Capture the cell that displays the provided text and extract its [X, Y] central coordinate. 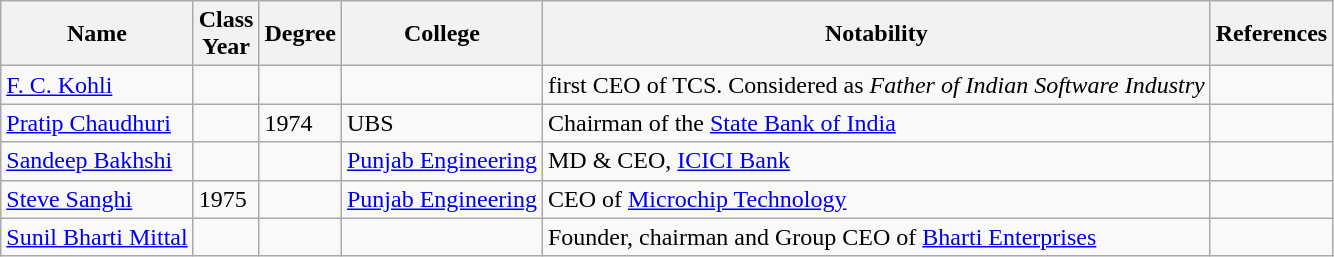
MD & CEO, ICICI Bank [876, 161]
first CEO of TCS. Considered as Father of Indian Software Industry [876, 85]
F. C. Kohli [97, 85]
Pratip Chaudhuri [97, 123]
Chairman of the State Bank of India [876, 123]
ClassYear [226, 34]
References [1272, 34]
CEO of Microchip Technology [876, 199]
College [442, 34]
UBS [442, 123]
Sandeep Bakhshi [97, 161]
1975 [226, 199]
Founder, chairman and Group CEO of Bharti Enterprises [876, 237]
Name [97, 34]
Steve Sanghi [97, 199]
1974 [300, 123]
Notability [876, 34]
Sunil Bharti Mittal [97, 237]
Degree [300, 34]
